Identify which cell holds the provided text, then report its [X, Y] central coordinate. 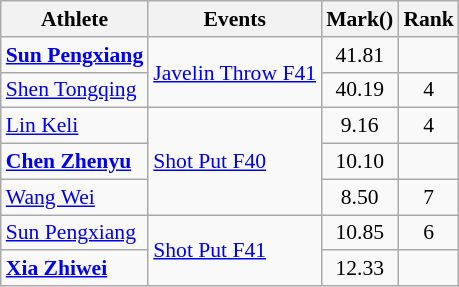
41.81 [360, 55]
40.19 [360, 90]
Javelin Throw F41 [234, 72]
10.10 [360, 162]
Mark() [360, 19]
10.85 [360, 233]
Lin Keli [74, 126]
Shot Put F41 [234, 250]
8.50 [360, 197]
Xia Zhiwei [74, 269]
Shen Tongqing [74, 90]
Chen Zhenyu [74, 162]
12.33 [360, 269]
Wang Wei [74, 197]
9.16 [360, 126]
6 [428, 233]
7 [428, 197]
Shot Put F40 [234, 162]
Events [234, 19]
Rank [428, 19]
Athlete [74, 19]
